Extract the [X, Y] coordinate from the center of the cell holding the provided text.  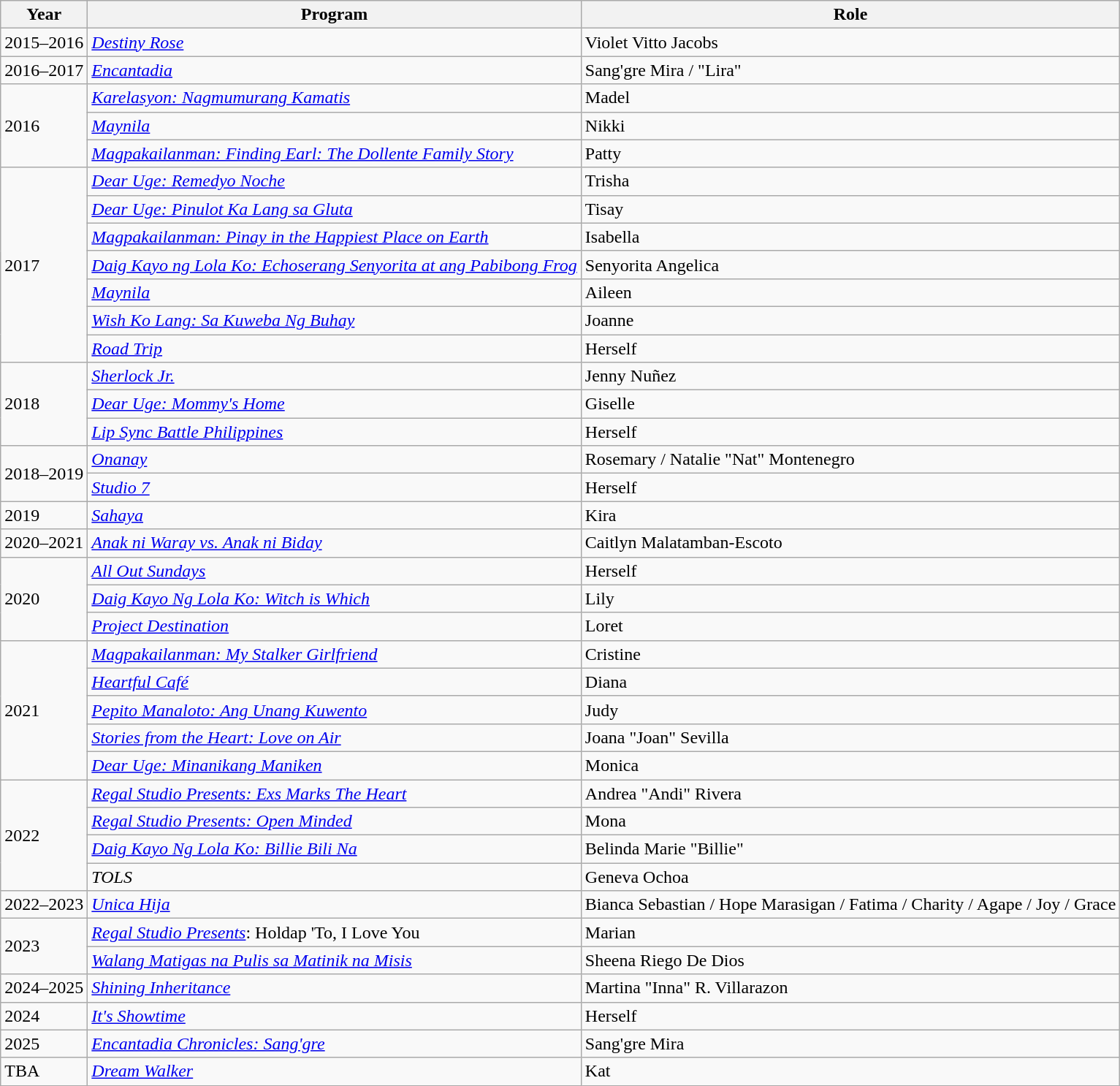
Marian [850, 933]
Magpakailanman: Finding Earl: The Dollente Family Story [335, 153]
Sang'gre Mira [850, 1044]
Joana "Joan" Sevilla [850, 737]
Caitlyn Malatamban-Escoto [850, 543]
2016–2017 [44, 70]
Dream Walker [335, 1071]
Madel [850, 98]
Stories from the Heart: Love on Air [335, 737]
Magpakailanman: My Stalker Girlfriend [335, 654]
Trisha [850, 181]
Regal Studio Presents: Open Minded [335, 821]
Encantadia [335, 70]
Isabella [850, 237]
Daig Kayo Ng Lola Ko: Billie Bili Na [335, 849]
2016 [44, 126]
Studio 7 [335, 487]
Joanne [850, 320]
Rosemary / Natalie "Nat" Montenegro [850, 460]
2022 [44, 835]
Magpakailanman: Pinay in the Happiest Place on Earth [335, 237]
Judy [850, 710]
2020–2021 [44, 543]
Onanay [335, 460]
Belinda Marie "Billie" [850, 849]
Monica [850, 765]
Project Destination [335, 626]
2018 [44, 404]
Lip Sync Battle Philippines [335, 432]
Destiny Rose [335, 42]
Pepito Manaloto: Ang Unang Kuwento [335, 710]
Sahaya [335, 515]
2023 [44, 946]
2018–2019 [44, 474]
Giselle [850, 404]
2025 [44, 1044]
Jenny Nuñez [850, 376]
Sheena Riego De Dios [850, 960]
Sherlock Jr. [335, 376]
Dear Uge: Remedyo Noche [335, 181]
2019 [44, 515]
Loret [850, 626]
2024–2025 [44, 988]
Karelasyon: Nagmumurang Kamatis [335, 98]
Nikki [850, 126]
Kat [850, 1071]
Violet Vitto Jacobs [850, 42]
Andrea "Andi" Rivera [850, 793]
2021 [44, 710]
Senyorita Angelica [850, 265]
Geneva Ochoa [850, 877]
Dear Uge: Minanikang Maniken [335, 765]
Wish Ko Lang: Sa Kuweba Ng Buhay [335, 320]
Encantadia Chronicles: Sang'gre [335, 1044]
Tisay [850, 209]
Diana [850, 682]
Role [850, 15]
Kira [850, 515]
Year [44, 15]
Aileen [850, 292]
Road Trip [335, 349]
Regal Studio Presents: Exs Marks The Heart [335, 793]
Cristine [850, 654]
Walang Matigas na Pulis sa Matinik na Misis [335, 960]
Program [335, 15]
All Out Sundays [335, 571]
Mona [850, 821]
Anak ni Waray vs. Anak ni Biday [335, 543]
It's Showtime [335, 1016]
TOLS [335, 877]
2024 [44, 1016]
Unica Hija [335, 905]
Lily [850, 599]
Dear Uge: Pinulot Ka Lang sa Gluta [335, 209]
2020 [44, 599]
Patty [850, 153]
Daig Kayo ng Lola Ko: Echoserang Senyorita at ang Pabibong Frog [335, 265]
Regal Studio Presents: Holdap 'To, I Love You [335, 933]
Bianca Sebastian / Hope Marasigan / Fatima / Charity / Agape / Joy / Grace [850, 905]
Martina "Inna" R. Villarazon [850, 988]
TBA [44, 1071]
Daig Kayo Ng Lola Ko: Witch is Which [335, 599]
Dear Uge: Mommy's Home [335, 404]
2017 [44, 265]
2015–2016 [44, 42]
Sang'gre Mira / "Lira" [850, 70]
2022–2023 [44, 905]
Heartful Café [335, 682]
Shining Inheritance [335, 988]
